Find where the given text appears and provide that cell's center as [x, y] coordinate. 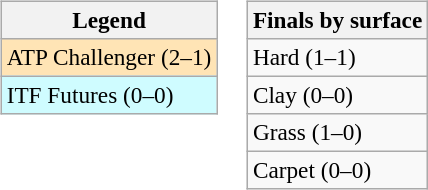
Carpet (0–0) [337, 171]
Legend [108, 20]
Hard (1–1) [337, 57]
Clay (0–0) [337, 95]
Grass (1–0) [337, 133]
Finals by surface [337, 20]
ITF Futures (0–0) [108, 95]
ATP Challenger (2–1) [108, 57]
